Provide the (x, y) coordinate of the cell's center where the given text is located.  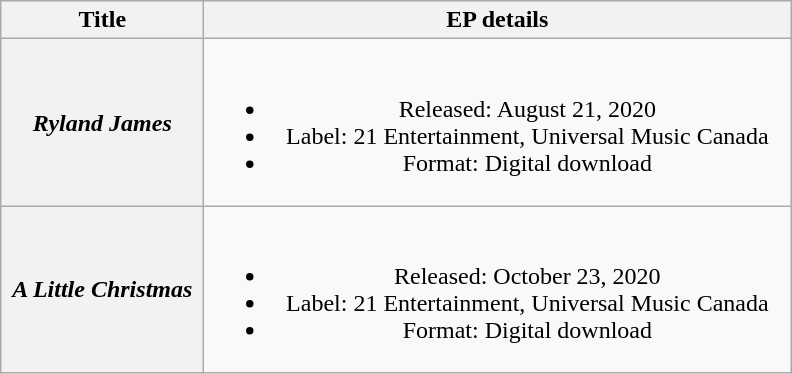
Ryland James (102, 122)
Released: August 21, 2020Label: 21 Entertainment, Universal Music CanadaFormat: Digital download (498, 122)
Released: October 23, 2020Label: 21 Entertainment, Universal Music CanadaFormat: Digital download (498, 290)
A Little Christmas (102, 290)
EP details (498, 20)
Title (102, 20)
